Pinpoint the cell where the given text exists, returning its [X, Y] midpoint coordinate. 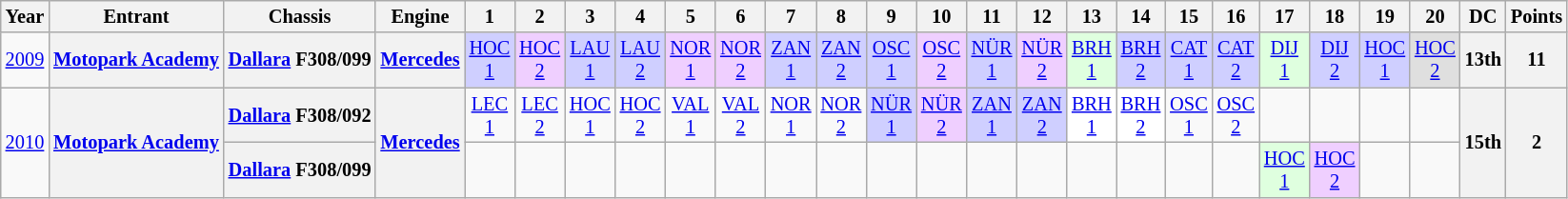
Chassis [300, 16]
17 [1284, 16]
VAL2 [741, 115]
Entrant [136, 16]
13 [1092, 16]
VAL1 [690, 115]
5 [690, 16]
CAT1 [1189, 60]
19 [1385, 16]
16 [1236, 16]
14 [1141, 16]
15 [1189, 16]
LEC1 [490, 115]
Points [1537, 16]
13th [1483, 60]
15th [1483, 143]
4 [640, 16]
Engine [419, 16]
1 [490, 16]
2009 [25, 60]
18 [1336, 16]
2010 [25, 143]
8 [842, 16]
Year [25, 16]
20 [1435, 16]
7 [791, 16]
3 [591, 16]
DIJ2 [1336, 60]
6 [741, 16]
DIJ1 [1284, 60]
9 [892, 16]
LEC2 [539, 115]
12 [1042, 16]
DC [1483, 16]
10 [941, 16]
CAT2 [1236, 60]
LAU2 [640, 60]
LAU1 [591, 60]
Dallara F308/092 [300, 115]
